Provide the (X, Y) coordinate of the cell's center where the given text is located.  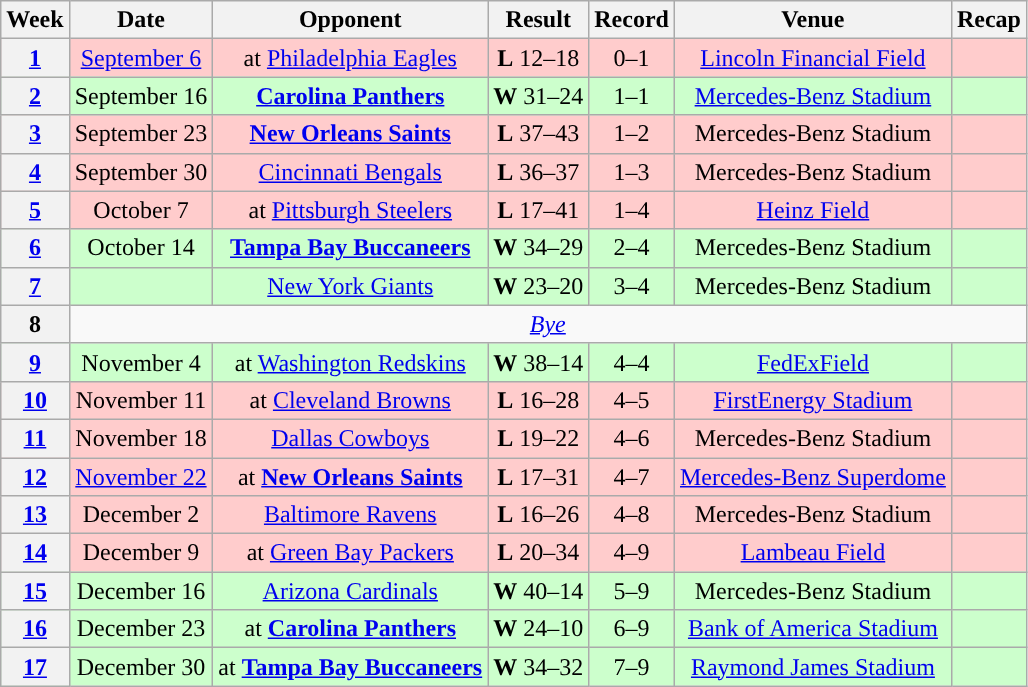
W 38–14 (538, 362)
3–4 (632, 286)
L 17–41 (538, 210)
Arizona Cardinals (350, 591)
September 6 (141, 58)
14 (35, 553)
17 (35, 667)
3 (35, 134)
1–2 (632, 134)
Mercedes-Benz Superdome (812, 477)
November 4 (141, 362)
4–5 (632, 400)
6–9 (632, 629)
December 16 (141, 591)
11 (35, 438)
Result (538, 20)
1–4 (632, 210)
L 19–22 (538, 438)
L 17–31 (538, 477)
at Philadelphia Eagles (350, 58)
November 18 (141, 438)
7 (35, 286)
Heinz Field (812, 210)
at Cleveland Browns (350, 400)
5 (35, 210)
December 2 (141, 515)
W 31–24 (538, 96)
October 14 (141, 248)
W 34–32 (538, 667)
8 (35, 324)
W 40–14 (538, 591)
Bank of America Stadium (812, 629)
6 (35, 248)
September 30 (141, 172)
L 12–18 (538, 58)
4–4 (632, 362)
Cincinnati Bengals (350, 172)
Date (141, 20)
New Orleans Saints (350, 134)
September 23 (141, 134)
November 22 (141, 477)
15 (35, 591)
December 23 (141, 629)
Recap (988, 20)
9 (35, 362)
L 37–43 (538, 134)
New York Giants (350, 286)
November 11 (141, 400)
Week (35, 20)
4–8 (632, 515)
L 16–26 (538, 515)
Record (632, 20)
5–9 (632, 591)
Carolina Panthers (350, 96)
0–1 (632, 58)
W 34–29 (538, 248)
2–4 (632, 248)
Raymond James Stadium (812, 667)
Lincoln Financial Field (812, 58)
L 16–28 (538, 400)
7–9 (632, 667)
1–1 (632, 96)
at Pittsburgh Steelers (350, 210)
FirstEnergy Stadium (812, 400)
Lambeau Field (812, 553)
Venue (812, 20)
4–6 (632, 438)
October 7 (141, 210)
W 24–10 (538, 629)
4–7 (632, 477)
at Green Bay Packers (350, 553)
FedExField (812, 362)
L 36–37 (538, 172)
September 16 (141, 96)
1 (35, 58)
2 (35, 96)
at Washington Redskins (350, 362)
December 9 (141, 553)
1–3 (632, 172)
L 20–34 (538, 553)
Bye (548, 324)
16 (35, 629)
at New Orleans Saints (350, 477)
10 (35, 400)
4–9 (632, 553)
Baltimore Ravens (350, 515)
12 (35, 477)
W 23–20 (538, 286)
4 (35, 172)
Tampa Bay Buccaneers (350, 248)
at Carolina Panthers (350, 629)
at Tampa Bay Buccaneers (350, 667)
Dallas Cowboys (350, 438)
December 30 (141, 667)
13 (35, 515)
Opponent (350, 20)
